Output the (x, y) coordinate of the center of the cell containing the given text.  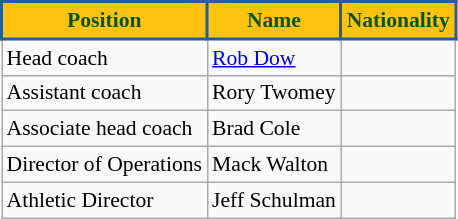
Assistant coach (105, 93)
Director of Operations (105, 165)
Brad Cole (274, 129)
Nationality (398, 20)
Rob Dow (274, 57)
Name (274, 20)
Jeff Schulman (274, 200)
Mack Walton (274, 165)
Associate head coach (105, 129)
Athletic Director (105, 200)
Head coach (105, 57)
Rory Twomey (274, 93)
Position (105, 20)
